From the cell containing the given text, extract its center point as [X, Y] coordinate. 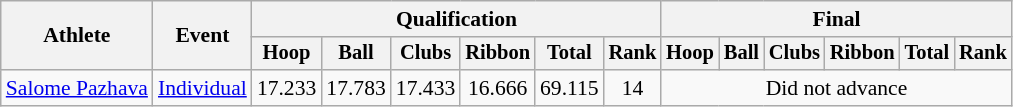
69.115 [570, 88]
Event [202, 36]
14 [633, 88]
Final [836, 19]
Individual [202, 88]
16.666 [498, 88]
17.433 [426, 88]
Salome Pazhava [77, 88]
17.783 [356, 88]
17.233 [286, 88]
Qualification [456, 19]
Did not advance [836, 88]
Athlete [77, 36]
